Extract the (X, Y) coordinate from the center of the cell holding the provided text.  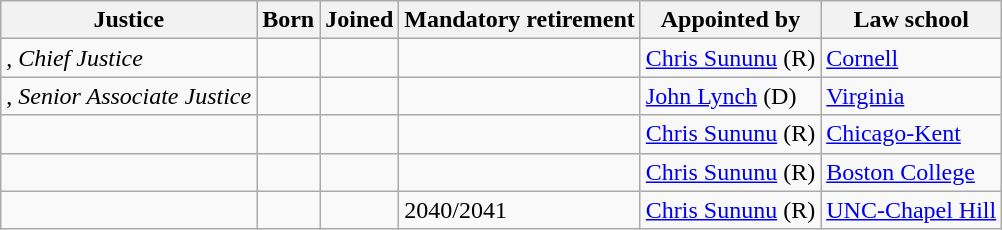
UNC-Chapel Hill (912, 210)
Cornell (912, 58)
Joined (360, 20)
2040/2041 (520, 210)
John Lynch (D) (730, 96)
Justice (129, 20)
Virginia (912, 96)
Appointed by (730, 20)
Law school (912, 20)
Chicago-Kent (912, 134)
Born (288, 20)
Mandatory retirement (520, 20)
, Chief Justice (129, 58)
Boston College (912, 172)
, Senior Associate Justice (129, 96)
